For the text-containing cell, return its midpoint in (X, Y) coordinate format. 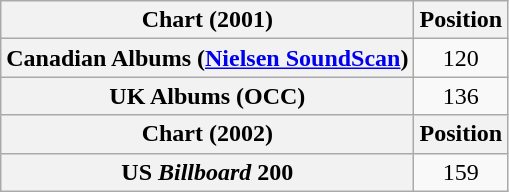
Chart (2001) (208, 20)
US Billboard 200 (208, 172)
136 (461, 96)
UK Albums (OCC) (208, 96)
Chart (2002) (208, 134)
159 (461, 172)
120 (461, 58)
Canadian Albums (Nielsen SoundScan) (208, 58)
